From the cell containing the given text, extract its center point as [x, y] coordinate. 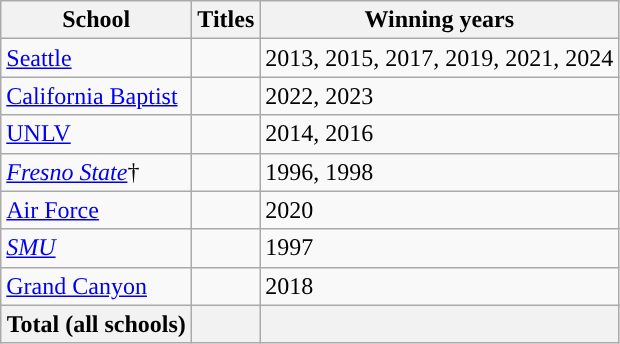
2018 [440, 286]
1997 [440, 248]
Titles [226, 20]
1996, 1998 [440, 172]
Seattle [96, 58]
Air Force [96, 210]
2022, 2023 [440, 96]
Fresno State† [96, 172]
SMU [96, 248]
2013, 2015, 2017, 2019, 2021, 2024 [440, 58]
Grand Canyon [96, 286]
Winning years [440, 20]
School [96, 20]
California Baptist [96, 96]
UNLV [96, 134]
Total (all schools) [96, 324]
2020 [440, 210]
2014, 2016 [440, 134]
